Pinpoint the cell where the given text exists, returning its [X, Y] midpoint coordinate. 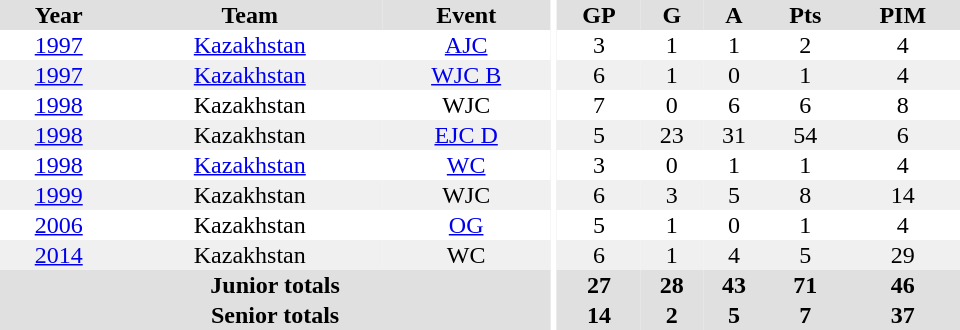
Junior totals [275, 285]
31 [734, 135]
46 [903, 285]
29 [903, 255]
37 [903, 315]
1999 [58, 195]
G [672, 15]
OG [466, 225]
AJC [466, 45]
Event [466, 15]
Team [250, 15]
23 [672, 135]
43 [734, 285]
GP [599, 15]
2006 [58, 225]
28 [672, 285]
71 [806, 285]
2014 [58, 255]
Senior totals [275, 315]
Year [58, 15]
WJC B [466, 75]
Pts [806, 15]
27 [599, 285]
PIM [903, 15]
EJC D [466, 135]
54 [806, 135]
A [734, 15]
